Extract the [X, Y] coordinate from the center of the cell holding the provided text.  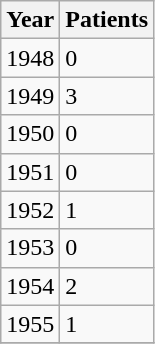
1955 [30, 324]
1954 [30, 286]
1952 [30, 210]
1951 [30, 172]
3 [107, 96]
1950 [30, 134]
2 [107, 286]
Patients [107, 20]
Year [30, 20]
1949 [30, 96]
1953 [30, 248]
1948 [30, 58]
